Detect which cell encompasses the target text, then output its (X, Y) center coordinate. 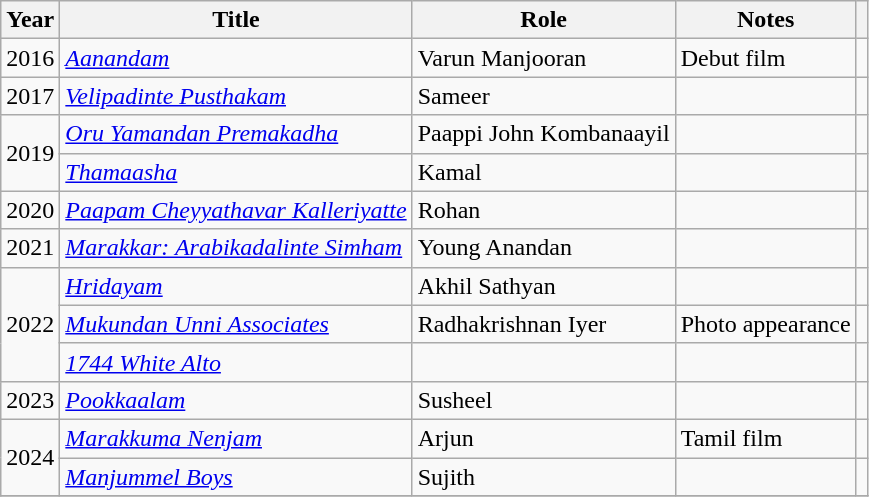
1744 White Alto (236, 362)
Kamal (544, 172)
Mukundan Unni Associates (236, 324)
Oru Yamandan Premakadha (236, 134)
Susheel (544, 400)
Sujith (544, 477)
Tamil film (766, 438)
Year (30, 20)
Manjummel Boys (236, 477)
Arjun (544, 438)
2024 (30, 457)
2017 (30, 96)
Aanandam (236, 58)
Marakkuma Nenjam (236, 438)
Marakkar: Arabikadalinte Simham (236, 248)
Akhil Sathyan (544, 286)
Varun Manjooran (544, 58)
Title (236, 20)
Paapam Cheyyathavar Kalleriyatte (236, 210)
2016 (30, 58)
Pookkaalam (236, 400)
Sameer (544, 96)
Paappi John Kombanaayil (544, 134)
Velipadinte Pusthakam (236, 96)
2021 (30, 248)
Role (544, 20)
2022 (30, 324)
Rohan (544, 210)
Radhakrishnan Iyer (544, 324)
2019 (30, 153)
Young Anandan (544, 248)
Hridayam (236, 286)
2020 (30, 210)
Debut film (766, 58)
Photo appearance (766, 324)
Thamaasha (236, 172)
Notes (766, 20)
2023 (30, 400)
